Scan for the cell matching the given text and deliver its (x, y) coordinate at center. 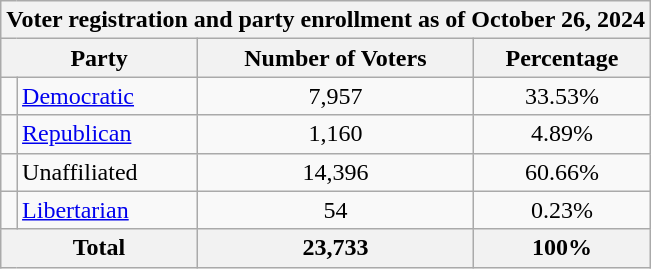
14,396 (335, 172)
60.66% (562, 172)
Total (100, 248)
54 (335, 210)
Republican (108, 134)
0.23% (562, 210)
Voter registration and party enrollment as of October 26, 2024 (326, 20)
100% (562, 248)
1,160 (335, 134)
Libertarian (108, 210)
Democratic (108, 96)
23,733 (335, 248)
33.53% (562, 96)
Percentage (562, 58)
4.89% (562, 134)
Party (100, 58)
7,957 (335, 96)
Unaffiliated (108, 172)
Number of Voters (335, 58)
